Locate the cell with the specified text and output its [X, Y] center coordinate. 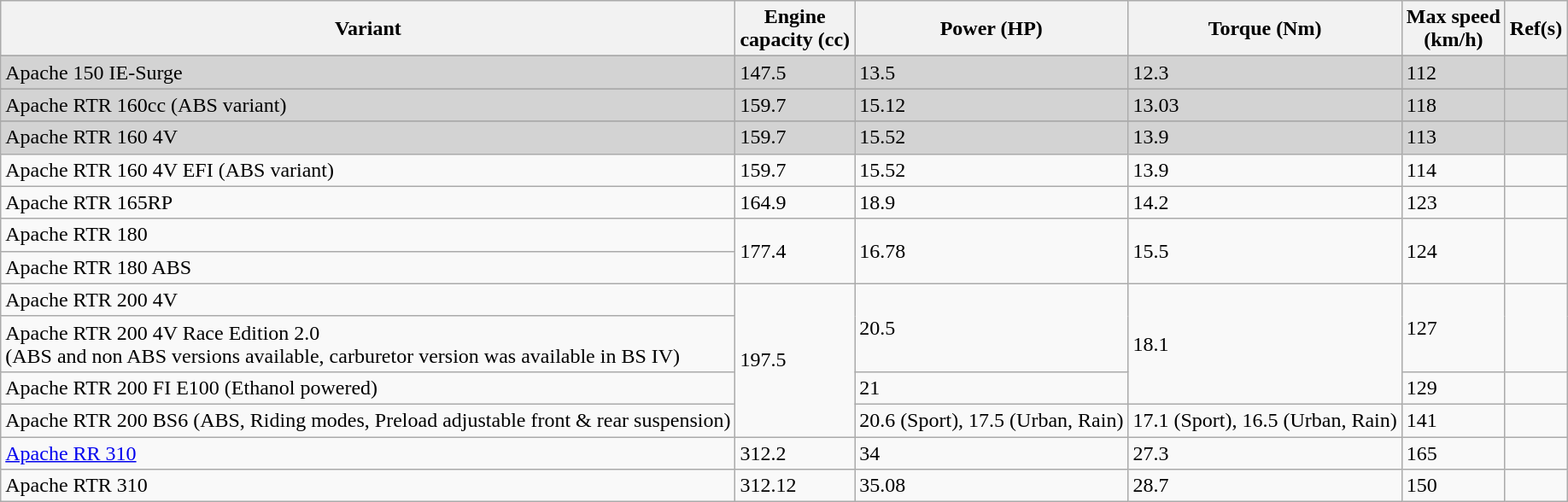
312.12 [795, 486]
34 [992, 453]
Power (HP) [992, 29]
18.9 [992, 202]
27.3 [1265, 453]
127 [1454, 328]
17.1 (Sport), 16.5 (Urban, Rain) [1265, 420]
Apache RTR 160 4V EFI (ABS variant) [368, 170]
Enginecapacity (cc) [795, 29]
147.5 [795, 73]
14.2 [1265, 202]
35.08 [992, 486]
113 [1454, 137]
165 [1454, 453]
150 [1454, 486]
Apache RTR 200 BS6 (ABS, Riding modes, Preload adjustable front & rear suspension) [368, 420]
312.2 [795, 453]
13.03 [1265, 105]
Apache RTR 160cc (ABS variant) [368, 105]
18.1 [1265, 343]
13.5 [992, 73]
Apache RTR 165RP [368, 202]
Apache 150 IE-Surge [368, 73]
Max speed(km/h) [1454, 29]
164.9 [795, 202]
20.6 (Sport), 17.5 (Urban, Rain) [992, 420]
118 [1454, 105]
15.12 [992, 105]
Apache RR 310 [368, 453]
12.3 [1265, 73]
141 [1454, 420]
177.4 [795, 251]
16.78 [992, 251]
129 [1454, 388]
Ref(s) [1536, 29]
Apache RTR 180 ABS [368, 267]
Apache RTR 180 [368, 235]
15.5 [1265, 251]
Apache RTR 200 4V [368, 300]
112 [1454, 73]
Apache RTR 200 4V Race Edition 2.0(ABS and non ABS versions available, carburetor version was available in BS IV) [368, 343]
197.5 [795, 360]
123 [1454, 202]
Apache RTR 310 [368, 486]
124 [1454, 251]
Torque (Nm) [1265, 29]
114 [1454, 170]
21 [992, 388]
20.5 [992, 328]
28.7 [1265, 486]
Apache RTR 160 4V [368, 137]
Apache RTR 200 FI E100 (Ethanol powered) [368, 388]
Variant [368, 29]
